Locate the cell with the specified text and output its [X, Y] center coordinate. 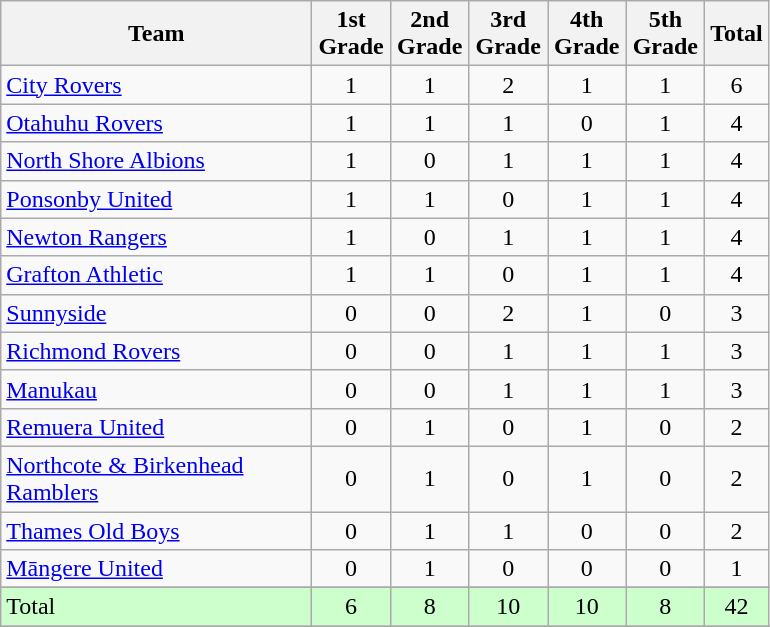
Remuera United [156, 427]
North Shore Albions [156, 161]
Team [156, 34]
Ponsonby United [156, 199]
3rd Grade [508, 34]
1st Grade [352, 34]
4th Grade [588, 34]
Otahuhu Rovers [156, 123]
Grafton Athletic [156, 275]
Newton Rangers [156, 237]
Manukau [156, 389]
Sunnyside [156, 313]
2nd Grade [430, 34]
Thames Old Boys [156, 531]
Māngere United [156, 569]
42 [737, 607]
Northcote & Birkenhead Ramblers [156, 478]
5th Grade [666, 34]
Richmond Rovers [156, 351]
City Rovers [156, 85]
